Pinpoint the cell where the given text exists, returning its [x, y] midpoint coordinate. 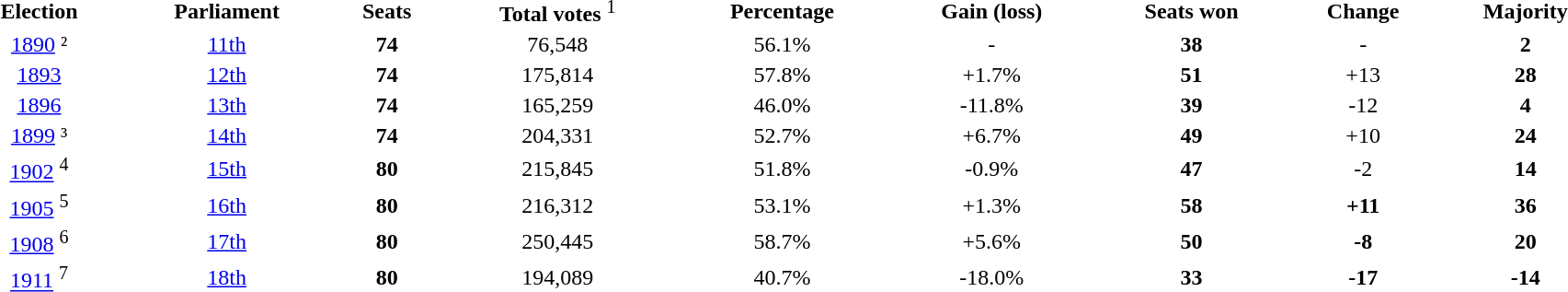
56.1% [783, 44]
53.1% [783, 205]
51.8% [783, 169]
11th [226, 44]
-2 [1363, 169]
-12 [1363, 105]
14th [226, 135]
+10 [1363, 135]
-8 [1363, 241]
+13 [1363, 75]
15th [226, 169]
17th [226, 241]
216,312 [557, 205]
204,331 [557, 135]
12th [226, 75]
175,814 [557, 75]
38 [1191, 44]
+1.3% [991, 205]
+11 [1363, 205]
51 [1191, 75]
+1.7% [991, 75]
52.7% [783, 135]
+5.6% [991, 241]
+6.7% [991, 135]
215,845 [557, 169]
-0.9% [991, 169]
250,445 [557, 241]
49 [1191, 135]
165,259 [557, 105]
39 [1191, 105]
76,548 [557, 44]
16th [226, 205]
-11.8% [991, 105]
13th [226, 105]
50 [1191, 241]
58 [1191, 205]
57.8% [783, 75]
58.7% [783, 241]
46.0% [783, 105]
47 [1191, 169]
